Locate the cell with the specified text and output its (x, y) center coordinate. 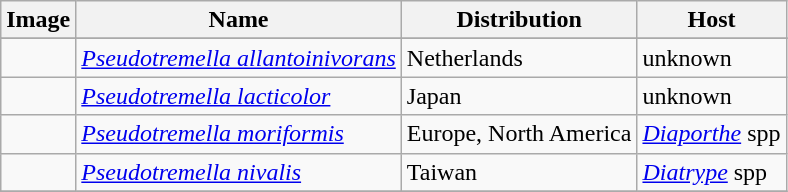
Image (38, 20)
Distribution (519, 20)
Host (712, 20)
Pseudotremella moriformis (238, 134)
Japan (519, 96)
Netherlands (519, 58)
Europe, North America (519, 134)
Pseudotremella nivalis (238, 172)
Diatrype spp (712, 172)
Diaporthe spp (712, 134)
Pseudotremella lacticolor (238, 96)
Pseudotremella allantoinivorans (238, 58)
Name (238, 20)
Taiwan (519, 172)
